Output the (X, Y) coordinate of the center of the cell containing the given text.  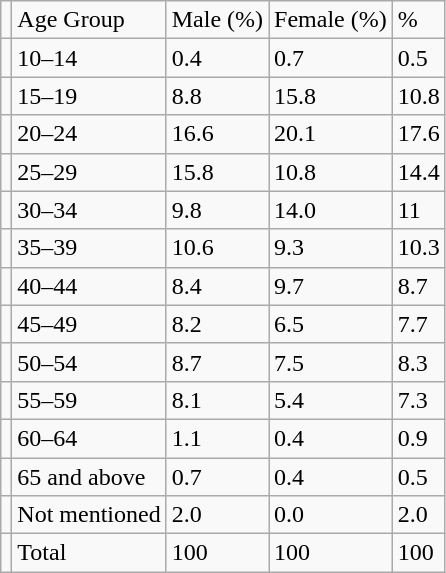
65 and above (89, 477)
17.6 (418, 134)
Male (%) (217, 20)
30–34 (89, 210)
Age Group (89, 20)
6.5 (331, 324)
10.3 (418, 248)
8.8 (217, 96)
0.9 (418, 438)
20–24 (89, 134)
20.1 (331, 134)
60–64 (89, 438)
25–29 (89, 172)
7.7 (418, 324)
7.5 (331, 362)
Total (89, 553)
14.0 (331, 210)
9.7 (331, 286)
11 (418, 210)
9.8 (217, 210)
15–19 (89, 96)
Female (%) (331, 20)
10.6 (217, 248)
0.0 (331, 515)
8.1 (217, 400)
14.4 (418, 172)
50–54 (89, 362)
8.3 (418, 362)
8.2 (217, 324)
55–59 (89, 400)
45–49 (89, 324)
% (418, 20)
5.4 (331, 400)
10–14 (89, 58)
1.1 (217, 438)
Not mentioned (89, 515)
35–39 (89, 248)
7.3 (418, 400)
16.6 (217, 134)
40–44 (89, 286)
8.4 (217, 286)
9.3 (331, 248)
